Search for the cell housing the specified text and yield its (X, Y) center coordinate. 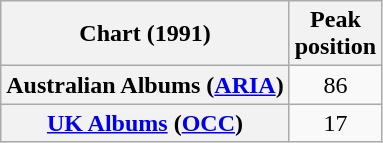
17 (335, 123)
UK Albums (OCC) (145, 123)
Australian Albums (ARIA) (145, 85)
Chart (1991) (145, 34)
86 (335, 85)
Peakposition (335, 34)
